Search for the cell housing the specified text and yield its (X, Y) center coordinate. 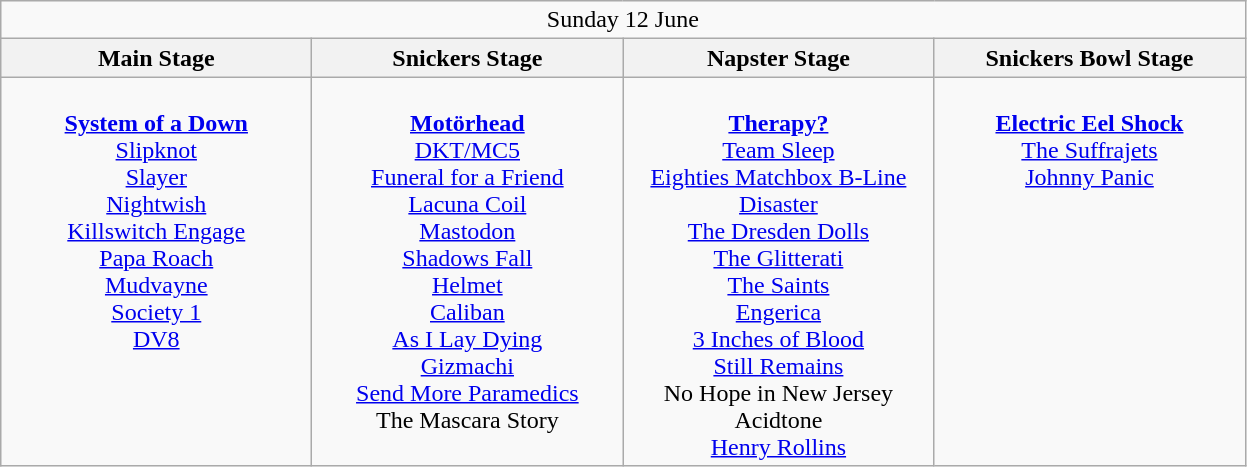
Napster Stage (778, 58)
Sunday 12 June (623, 20)
Main Stage (156, 58)
Snickers Bowl Stage (1090, 58)
System of a Down Slipknot Slayer Nightwish Killswitch Engage Papa Roach Mudvayne Society 1 DV8 (156, 272)
Electric Eel Shock The Suffrajets Johnny Panic (1090, 272)
Snickers Stage (468, 58)
